Scan for the cell matching the given text and deliver its [x, y] coordinate at center. 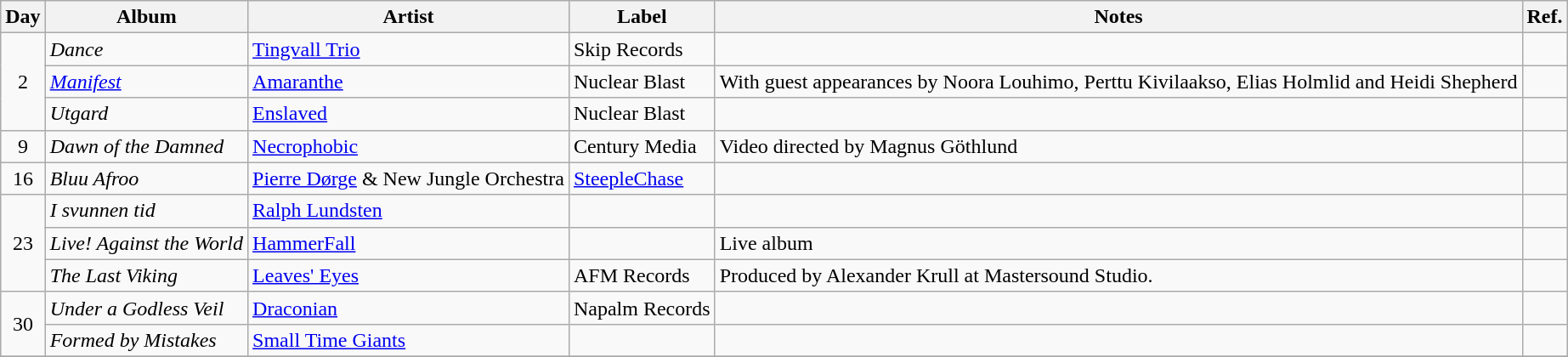
Artist [409, 17]
The Last Viking [146, 275]
Dawn of the Damned [146, 146]
16 [23, 178]
30 [23, 324]
Small Time Giants [409, 340]
Produced by Alexander Krull at Mastersound Studio. [1118, 275]
Draconian [409, 308]
Tingvall Trio [409, 49]
Ralph Lundsten [409, 211]
Manifest [146, 82]
Notes [1118, 17]
Necrophobic [409, 146]
Dance [146, 49]
HammerFall [409, 243]
AFM Records [642, 275]
Under a Godless Veil [146, 308]
Skip Records [642, 49]
Century Media [642, 146]
9 [23, 146]
Label [642, 17]
Pierre Dørge & New Jungle Orchestra [409, 178]
Live album [1118, 243]
23 [23, 243]
2 [23, 82]
Utgard [146, 114]
Enslaved [409, 114]
Amaranthe [409, 82]
With guest appearances by Noora Louhimo, Perttu Kivilaakso, Elias Holmlid and Heidi Shepherd [1118, 82]
Leaves' Eyes [409, 275]
Formed by Mistakes [146, 340]
Live! Against the World [146, 243]
Album [146, 17]
Day [23, 17]
Napalm Records [642, 308]
SteepleChase [642, 178]
Video directed by Magnus Göthlund [1118, 146]
Ref. [1545, 17]
I svunnen tid [146, 211]
Bluu Afroo [146, 178]
